Find where the given text appears and provide that cell's center as [X, Y] coordinate. 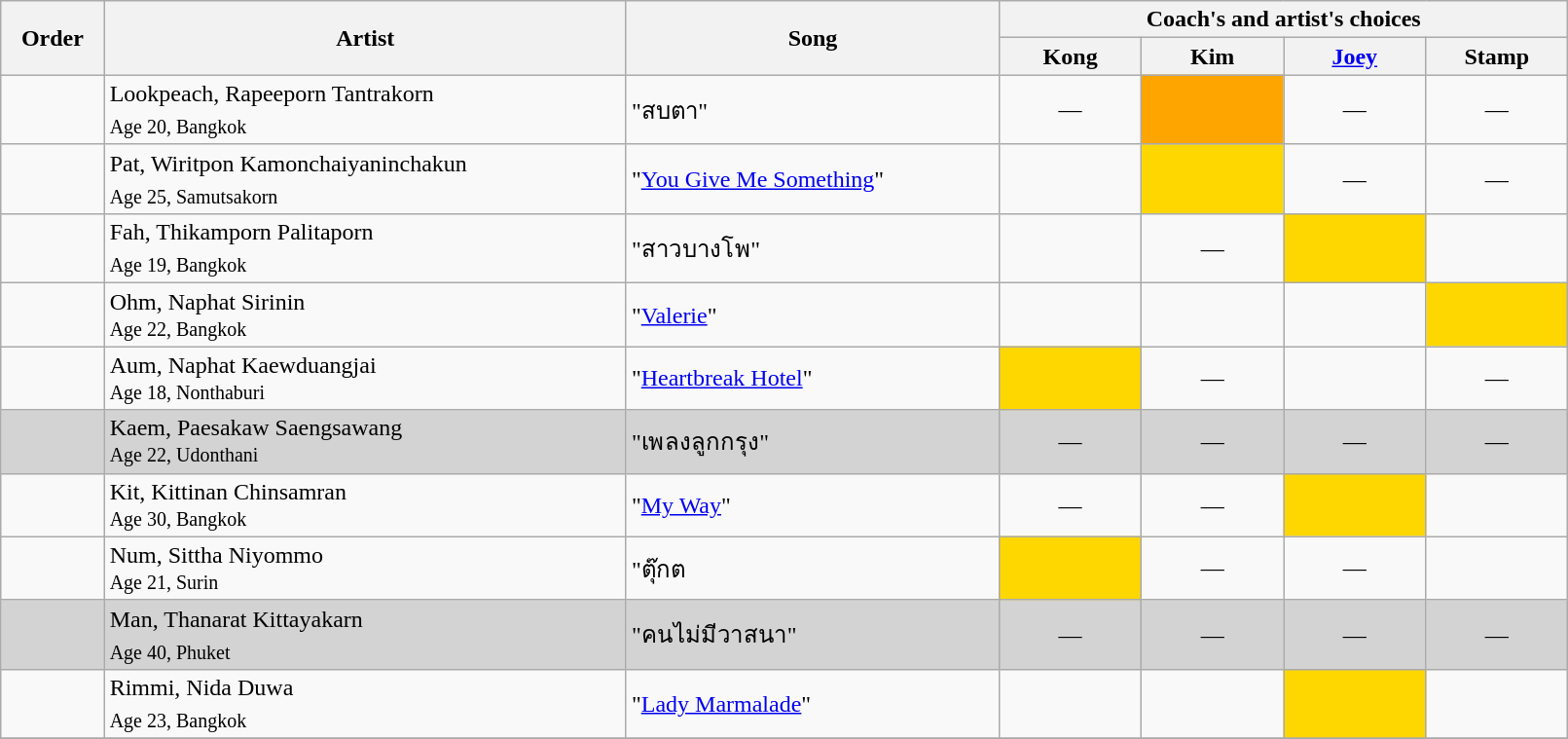
Kit, Kittinan ChinsamranAge 30, Bangkok [365, 504]
Num, Sittha NiyommoAge 21, Surin [365, 569]
Fah, Thikamporn PalitapornAge 19, Bangkok [365, 249]
Song [812, 38]
"สบตา" [812, 109]
Aum, Naphat KaewduangjaiAge 18, Nonthaburi [365, 378]
Rimmi, Nida DuwaAge 23, Bangkok [365, 705]
"สาวบางโพ" [812, 249]
Artist [365, 38]
"Lady Marmalade" [812, 705]
Man, Thanarat KittayakarnAge 40, Phuket [365, 635]
Ohm, Naphat SirininAge 22, Bangkok [365, 315]
"Heartbreak Hotel" [812, 378]
Coach's and artist's choices [1284, 19]
"คนไม่มีวาสนา" [812, 635]
"My Way" [812, 504]
Kim [1213, 56]
Pat, Wiritpon KamonchaiyaninchakunAge 25, Samutsakorn [365, 179]
"ตุ๊กต [812, 569]
"You Give Me Something" [812, 179]
Joey [1355, 56]
Kaem, Paesakaw SaengsawangAge 22, Udonthani [365, 442]
Kong [1071, 56]
"Valerie" [812, 315]
Order [53, 38]
Lookpeach, Rapeeporn TantrakornAge 20, Bangkok [365, 109]
"เพลงลูกกรุง" [812, 442]
Stamp [1497, 56]
